Scan for the cell matching the given text and deliver its [X, Y] coordinate at center. 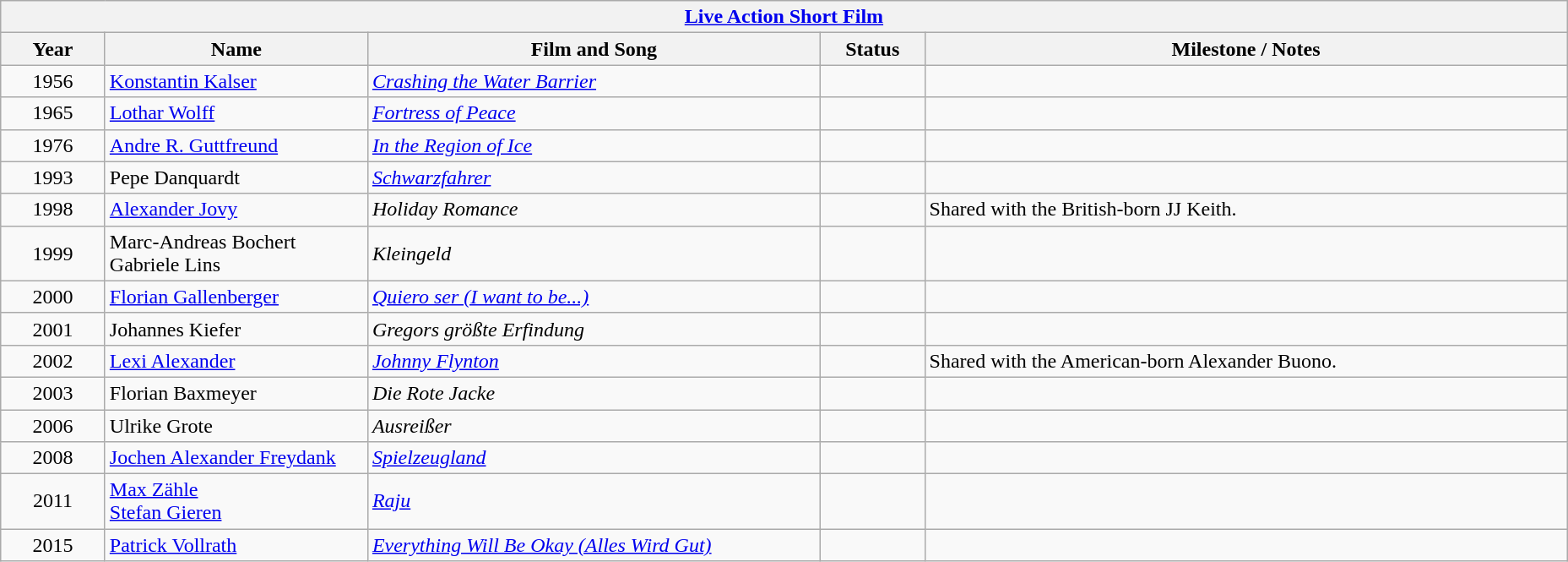
Marc-Andreas BochertGabriele Lins [236, 254]
Gregors größte Erfindung [594, 329]
Lexi Alexander [236, 361]
Max ZähleStefan Gieren [236, 502]
1993 [53, 177]
Holiday Romance [594, 210]
2001 [53, 329]
Andre R. Guttfreund [236, 145]
Shared with the British-born JJ Keith. [1246, 210]
Quiero ser (I want to be...) [594, 297]
Johannes Kiefer [236, 329]
2003 [53, 393]
Pepe Danquardt [236, 177]
Status [872, 49]
2011 [53, 502]
Shared with the American-born Alexander Buono. [1246, 361]
Schwarzfahrer [594, 177]
Kleingeld [594, 254]
2008 [53, 458]
Konstantin Kalser [236, 81]
In the Region of Ice [594, 145]
Everything Will Be Okay (Alles Wird Gut) [594, 545]
Florian Baxmeyer [236, 393]
Live Action Short Film [784, 17]
2015 [53, 545]
Alexander Jovy [236, 210]
Crashing the Water Barrier [594, 81]
Florian Gallenberger [236, 297]
Milestone / Notes [1246, 49]
Jochen Alexander Freydank [236, 458]
2006 [53, 425]
1976 [53, 145]
Name [236, 49]
Raju [594, 502]
1965 [53, 113]
Patrick Vollrath [236, 545]
Lothar Wolff [236, 113]
Ausreißer [594, 425]
1999 [53, 254]
Film and Song [594, 49]
Die Rote Jacke [594, 393]
2000 [53, 297]
Spielzeugland [594, 458]
2002 [53, 361]
Johnny Flynton [594, 361]
1998 [53, 210]
Year [53, 49]
Fortress of Peace [594, 113]
1956 [53, 81]
Ulrike Grote [236, 425]
